Scan for the cell matching the given text and deliver its [x, y] coordinate at center. 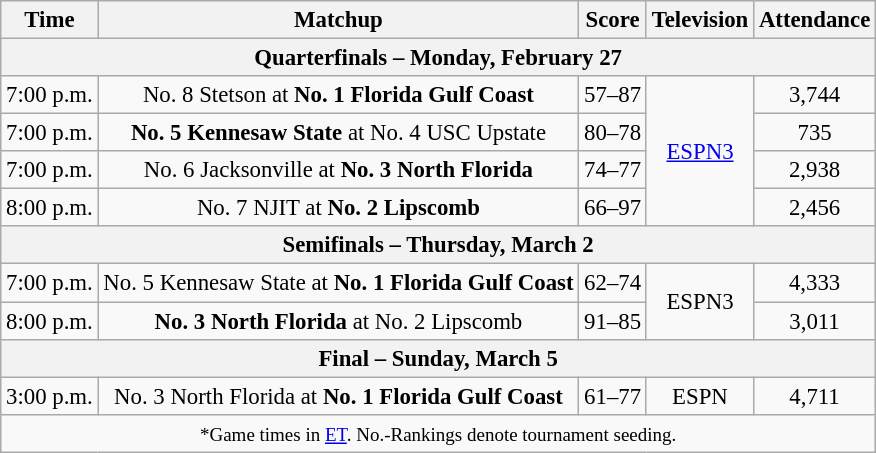
No. 8 Stetson at No. 1 Florida Gulf Coast [338, 95]
57–87 [613, 95]
3,011 [815, 321]
ESPN [700, 396]
Time [50, 20]
Final – Sunday, March 5 [438, 358]
3:00 p.m. [50, 396]
3,744 [815, 95]
80–78 [613, 133]
4,333 [815, 283]
2,456 [815, 208]
No. 6 Jacksonville at No. 3 North Florida [338, 170]
2,938 [815, 170]
Quarterfinals – Monday, February 27 [438, 58]
No. 3 North Florida at No. 2 Lipscomb [338, 321]
No. 3 North Florida at No. 1 Florida Gulf Coast [338, 396]
No. 5 Kennesaw State at No. 4 USC Upstate [338, 133]
Television [700, 20]
62–74 [613, 283]
Matchup [338, 20]
*Game times in ET. No.-Rankings denote tournament seeding. [438, 433]
91–85 [613, 321]
74–77 [613, 170]
66–97 [613, 208]
4,711 [815, 396]
No. 7 NJIT at No. 2 Lipscomb [338, 208]
Semifinals – Thursday, March 2 [438, 245]
No. 5 Kennesaw State at No. 1 Florida Gulf Coast [338, 283]
735 [815, 133]
Score [613, 20]
61–77 [613, 396]
Attendance [815, 20]
